From the cell containing the given text, extract its center point as [X, Y] coordinate. 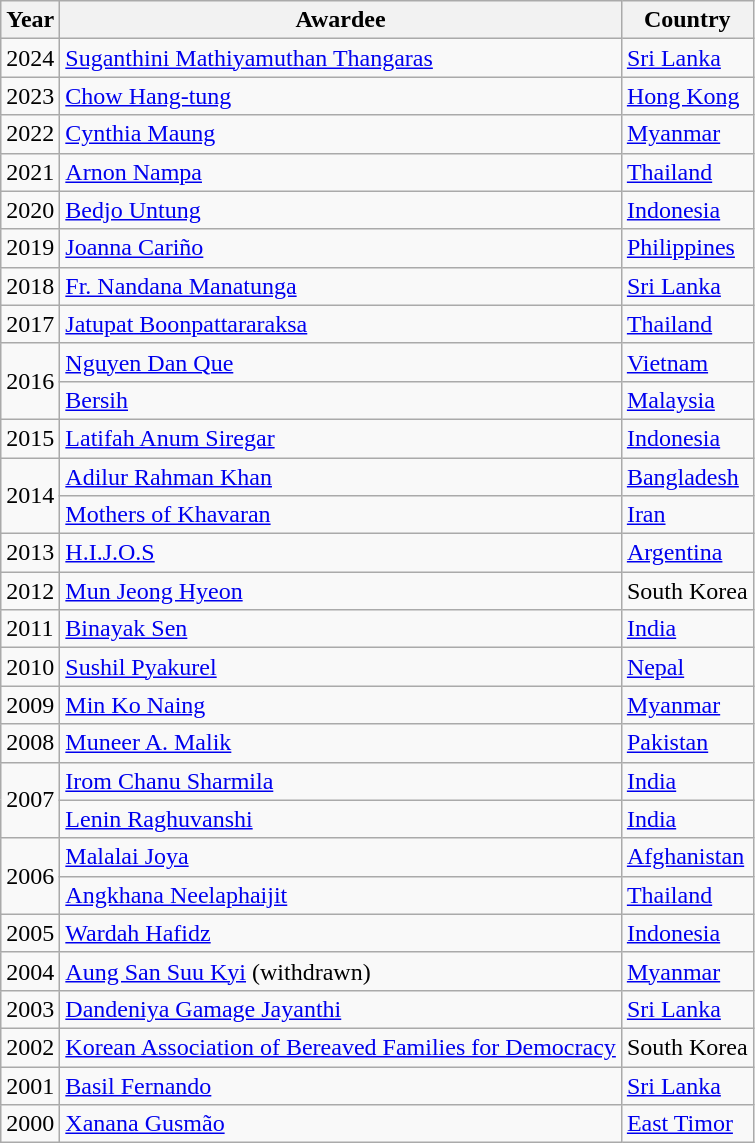
Irom Chanu Sharmila [341, 781]
2024 [30, 58]
2011 [30, 629]
2018 [30, 286]
Arnon Nampa [341, 172]
Basil Fernando [341, 1085]
2010 [30, 667]
Binayak Sen [341, 629]
Xanana Gusmão [341, 1124]
Aung San Suu Kyi (withdrawn) [341, 971]
2014 [30, 496]
Pakistan [687, 743]
2019 [30, 248]
2002 [30, 1047]
2003 [30, 1009]
Sushil Pyakurel [341, 667]
2001 [30, 1085]
H.I.J.O.S [341, 553]
Year [30, 20]
Argentina [687, 553]
Country [687, 20]
Bersih [341, 400]
2004 [30, 971]
2017 [30, 324]
Chow Hang-tung [341, 96]
2008 [30, 743]
2012 [30, 591]
Malalai Joya [341, 857]
2022 [30, 134]
Vietnam [687, 362]
Joanna Cariño [341, 248]
Afghanistan [687, 857]
Korean Association of Bereaved Families for Democracy [341, 1047]
Angkhana Neelaphaijit [341, 895]
2015 [30, 438]
Mothers of Khavaran [341, 515]
Latifah Anum Siregar [341, 438]
Bangladesh [687, 477]
Nguyen Dan Que [341, 362]
2006 [30, 876]
East Timor [687, 1124]
2023 [30, 96]
Hong Kong [687, 96]
Dandeniya Gamage Jayanthi [341, 1009]
Iran [687, 515]
Wardah Hafidz [341, 933]
Muneer A. Malik [341, 743]
Min Ko Naing [341, 705]
2021 [30, 172]
2009 [30, 705]
Bedjo Untung [341, 210]
Nepal [687, 667]
Suganthini Mathiyamuthan Thangaras [341, 58]
Lenin Raghuvanshi [341, 819]
2013 [30, 553]
Philippines [687, 248]
2020 [30, 210]
2005 [30, 933]
2016 [30, 381]
Mun Jeong Hyeon [341, 591]
Jatupat Boonpattararaksa [341, 324]
2007 [30, 800]
2000 [30, 1124]
Adilur Rahman Khan [341, 477]
Awardee [341, 20]
Fr. Nandana Manatunga [341, 286]
Malaysia [687, 400]
Cynthia Maung [341, 134]
